Provide the [X, Y] coordinate of the cell's center where the given text is located.  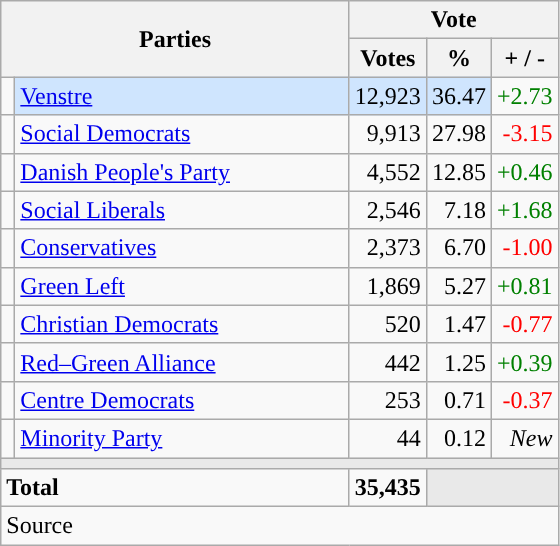
-0.77 [524, 324]
Total [176, 488]
+0.39 [524, 362]
Danish People's Party [182, 172]
Minority Party [182, 438]
Venstre [182, 96]
44 [388, 438]
New [524, 438]
0.71 [458, 400]
9,913 [388, 134]
Social Liberals [182, 210]
35,435 [388, 488]
6.70 [458, 248]
+0.81 [524, 286]
7.18 [458, 210]
+1.68 [524, 210]
5.27 [458, 286]
Centre Democrats [182, 400]
+0.46 [524, 172]
Votes [388, 58]
-0.37 [524, 400]
% [458, 58]
2,546 [388, 210]
Source [280, 526]
Social Democrats [182, 134]
1,869 [388, 286]
520 [388, 324]
Parties [176, 39]
Conservatives [182, 248]
-3.15 [524, 134]
0.12 [458, 438]
442 [388, 362]
Vote [454, 20]
Christian Democrats [182, 324]
1.25 [458, 362]
36.47 [458, 96]
2,373 [388, 248]
4,552 [388, 172]
253 [388, 400]
+ / - [524, 58]
12,923 [388, 96]
-1.00 [524, 248]
27.98 [458, 134]
Green Left [182, 286]
12.85 [458, 172]
1.47 [458, 324]
+2.73 [524, 96]
Red–Green Alliance [182, 362]
